Extract the [X, Y] coordinate from the center of the cell holding the provided text.  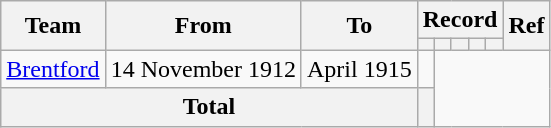
From [203, 26]
14 November 1912 [203, 69]
Team [53, 26]
Record [460, 20]
To [359, 26]
Total [209, 107]
April 1915 [359, 69]
Brentford [53, 69]
Ref [526, 26]
